Determine the [x, y] coordinate at the center of the cell enclosing the given text.  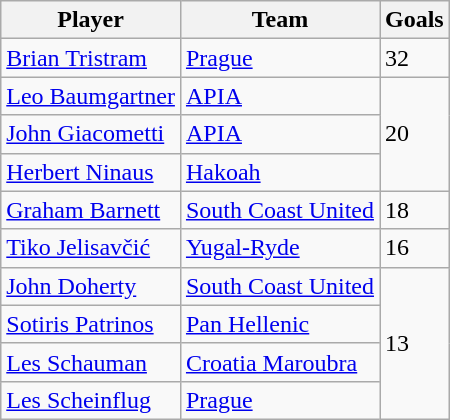
Leo Baumgartner [91, 96]
John Doherty [91, 286]
Tiko Jelisavčić [91, 248]
Graham Barnett [91, 210]
Player [91, 20]
Pan Hellenic [280, 324]
Team [280, 20]
Les Scheinflug [91, 400]
20 [415, 134]
Croatia Maroubra [280, 362]
18 [415, 210]
Hakoah [280, 172]
Les Schauman [91, 362]
Brian Tristram [91, 58]
16 [415, 248]
Herbert Ninaus [91, 172]
13 [415, 343]
Yugal-Ryde [280, 248]
Goals [415, 20]
John Giacometti [91, 134]
32 [415, 58]
Sotiris Patrinos [91, 324]
